Pinpoint the cell where the given text exists, returning its (x, y) midpoint coordinate. 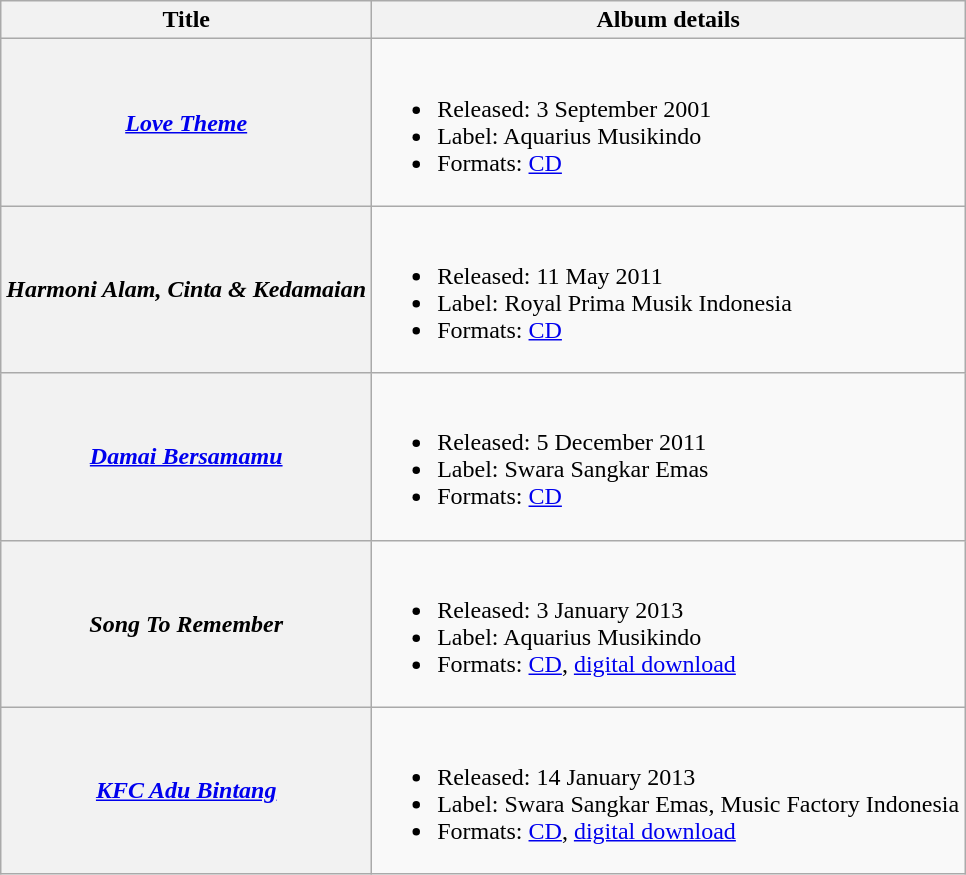
Song To Remember (186, 624)
Released: 3 September 2001Label: Aquarius MusikindoFormats: CD (668, 122)
Released: 11 May 2011Label: Royal Prima Musik IndonesiaFormats: CD (668, 290)
KFC Adu Bintang (186, 790)
Love Theme (186, 122)
Harmoni Alam, Cinta & Kedamaian (186, 290)
Released: 5 December 2011Label: Swara Sangkar EmasFormats: CD (668, 456)
Title (186, 20)
Released: 3 January 2013Label: Aquarius MusikindoFormats: CD, digital download (668, 624)
Album details (668, 20)
Damai Bersamamu (186, 456)
Released: 14 January 2013Label: Swara Sangkar Emas, Music Factory IndonesiaFormats: CD, digital download (668, 790)
